Return [x, y] of the center of cell containing provided text 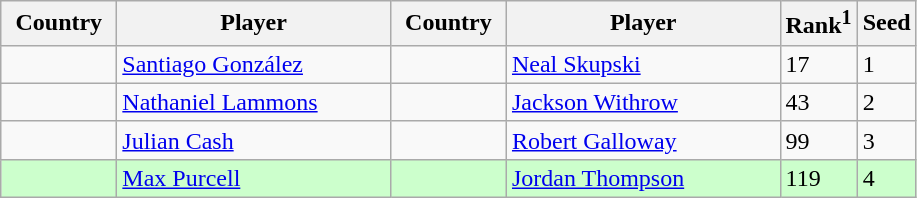
Robert Galloway [643, 140]
17 [818, 64]
4 [886, 178]
Jackson Withrow [643, 102]
Jordan Thompson [643, 178]
3 [886, 140]
Neal Skupski [643, 64]
2 [886, 102]
Santiago González [254, 64]
43 [818, 102]
99 [818, 140]
Rank1 [818, 24]
119 [818, 178]
Julian Cash [254, 140]
Seed [886, 24]
1 [886, 64]
Nathaniel Lammons [254, 102]
Max Purcell [254, 178]
